Output the [X, Y] coordinate of the center of the cell containing the given text.  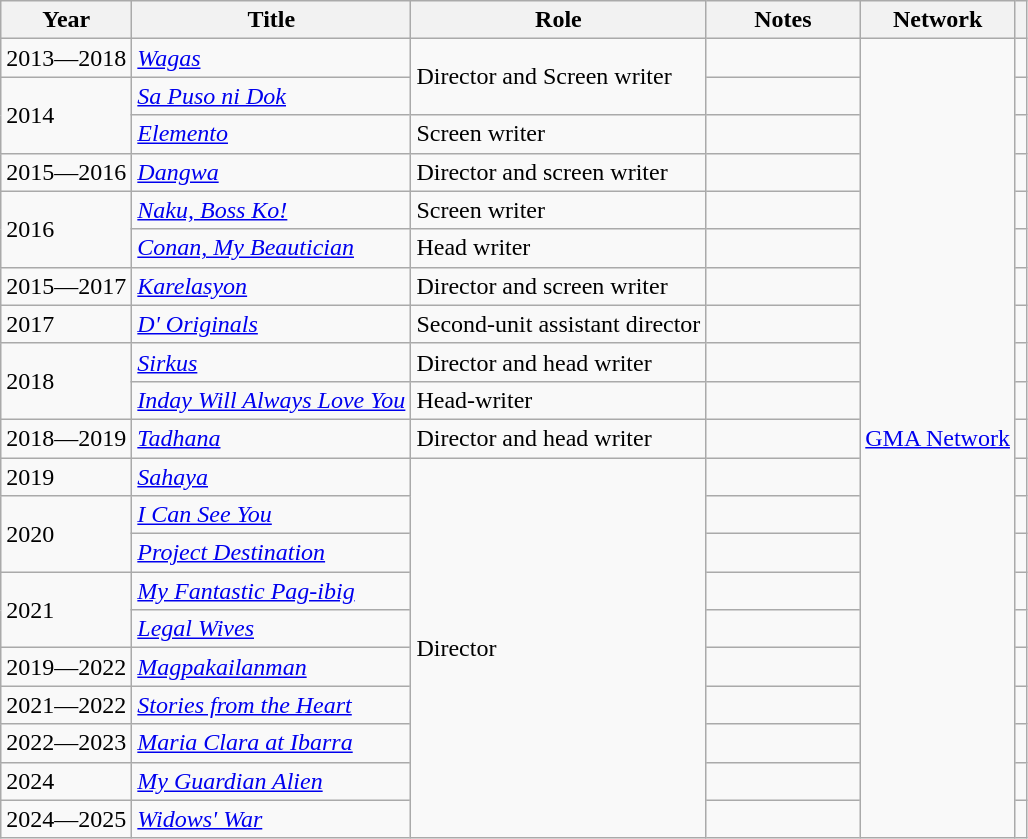
2024—2025 [66, 819]
Year [66, 20]
2013—2018 [66, 58]
Maria Clara at Ibarra [272, 743]
Magpakailanman [272, 667]
Head writer [558, 248]
Wagas [272, 58]
2024 [66, 781]
Inday Will Always Love You [272, 400]
2019 [66, 477]
Conan, My Beautician [272, 248]
Head-writer [558, 400]
Role [558, 20]
2014 [66, 115]
Second-unit assistant director [558, 324]
2016 [66, 229]
2015—2017 [66, 286]
Legal Wives [272, 629]
2019—2022 [66, 667]
2018—2019 [66, 438]
Sirkus [272, 362]
I Can See You [272, 515]
Elemento [272, 134]
Notes [783, 20]
Project Destination [272, 553]
Tadhana [272, 438]
Widows' War [272, 819]
Director [558, 648]
GMA Network [938, 438]
Title [272, 20]
Sa Puso ni Dok [272, 96]
Stories from the Heart [272, 705]
Karelasyon [272, 286]
Director and Screen writer [558, 77]
2018 [66, 381]
2015—2016 [66, 172]
2021—2022 [66, 705]
D' Originals [272, 324]
Dangwa [272, 172]
Naku, Boss Ko! [272, 210]
My Fantastic Pag-ibig [272, 591]
Network [938, 20]
Sahaya [272, 477]
2021 [66, 610]
2017 [66, 324]
My Guardian Alien [272, 781]
2020 [66, 534]
2022—2023 [66, 743]
